Determine the (X, Y) coordinate at the center of the cell enclosing the given text.  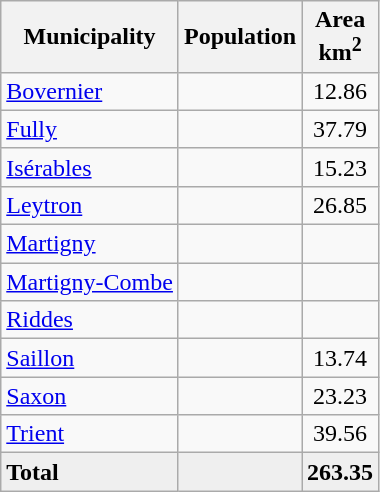
Riddes (90, 320)
Leytron (90, 205)
12.86 (340, 91)
39.56 (340, 434)
23.23 (340, 396)
26.85 (340, 205)
37.79 (340, 129)
15.23 (340, 167)
Area km2 (340, 37)
Population (240, 37)
Bovernier (90, 91)
Municipality (90, 37)
263.35 (340, 472)
Trient (90, 434)
Saxon (90, 396)
Isérables (90, 167)
Martigny (90, 244)
Fully (90, 129)
13.74 (340, 358)
Total (90, 472)
Saillon (90, 358)
Martigny-Combe (90, 282)
